Find where the given text appears and provide that cell's center as (X, Y) coordinate. 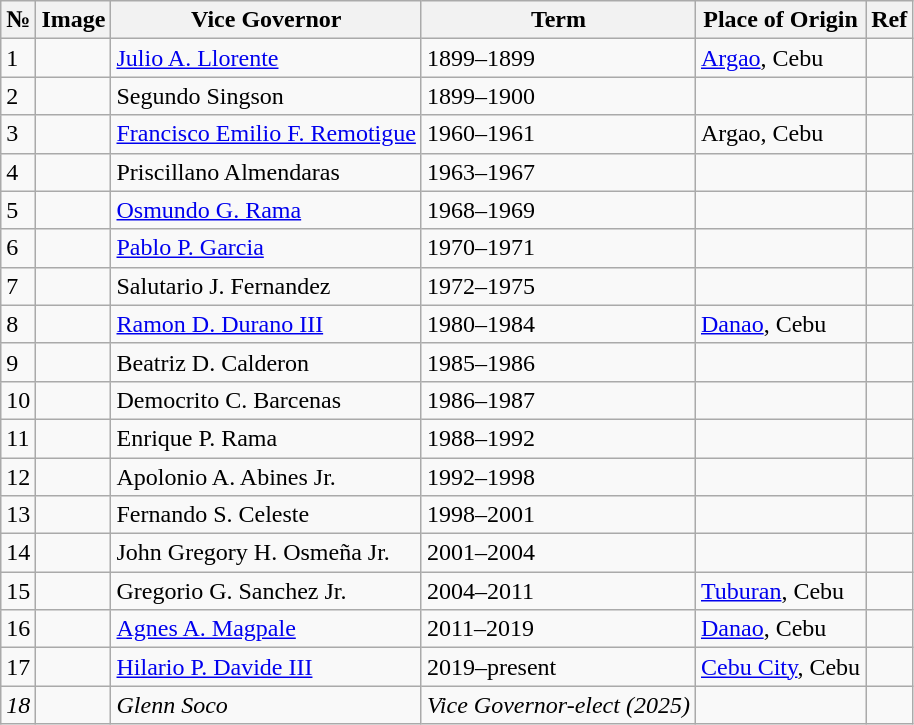
12 (18, 477)
8 (18, 324)
Democrito C. Barcenas (266, 400)
7 (18, 286)
5 (18, 210)
15 (18, 591)
Beatriz D. Calderon (266, 362)
1968–1969 (558, 210)
Gregorio G. Sanchez Jr. (266, 591)
Priscillano Almendaras (266, 172)
1970–1971 (558, 248)
1 (18, 58)
№ (18, 20)
9 (18, 362)
Ref (890, 20)
2004–2011 (558, 591)
1972–1975 (558, 286)
2011–2019 (558, 629)
Vice Governor (266, 20)
Francisco Emilio F. Remotigue (266, 134)
14 (18, 553)
4 (18, 172)
Glenn Soco (266, 705)
16 (18, 629)
1899–1900 (558, 96)
1992–1998 (558, 477)
Segundo Singson (266, 96)
Agnes A. Magpale (266, 629)
Hilario P. Davide III (266, 667)
2 (18, 96)
Ramon D. Durano III (266, 324)
Place of Origin (780, 20)
1980–1984 (558, 324)
3 (18, 134)
Salutario J. Fernandez (266, 286)
6 (18, 248)
2019–present (558, 667)
1988–1992 (558, 438)
Julio A. Llorente (266, 58)
Apolonio A. Abines Jr. (266, 477)
Enrique P. Rama (266, 438)
1986–1987 (558, 400)
2001–2004 (558, 553)
10 (18, 400)
Fernando S. Celeste (266, 515)
1899–1899 (558, 58)
11 (18, 438)
Term (558, 20)
Vice Governor-elect (2025) (558, 705)
18 (18, 705)
Tuburan, Cebu (780, 591)
John Gregory H. Osmeña Jr. (266, 553)
1998–2001 (558, 515)
Cebu City, Cebu (780, 667)
Osmundo G. Rama (266, 210)
Pablo P. Garcia (266, 248)
1963–1967 (558, 172)
13 (18, 515)
Image (74, 20)
1985–1986 (558, 362)
17 (18, 667)
1960–1961 (558, 134)
